Find where the given text appears and provide that cell's center as (x, y) coordinate. 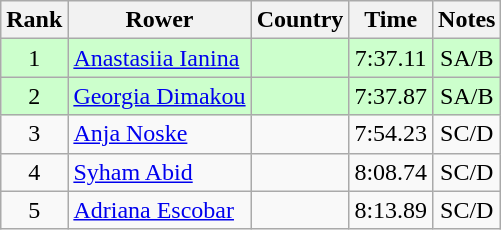
2 (34, 96)
Anastasiia Ianina (160, 58)
Adriana Escobar (160, 210)
7:37.87 (391, 96)
1 (34, 58)
Syham Abid (160, 172)
Anja Noske (160, 134)
Georgia Dimakou (160, 96)
4 (34, 172)
Notes (467, 20)
Rower (160, 20)
3 (34, 134)
7:54.23 (391, 134)
8:13.89 (391, 210)
7:37.11 (391, 58)
Time (391, 20)
Rank (34, 20)
5 (34, 210)
8:08.74 (391, 172)
Country (300, 20)
